Locate the cell with the specified text and output its [X, Y] center coordinate. 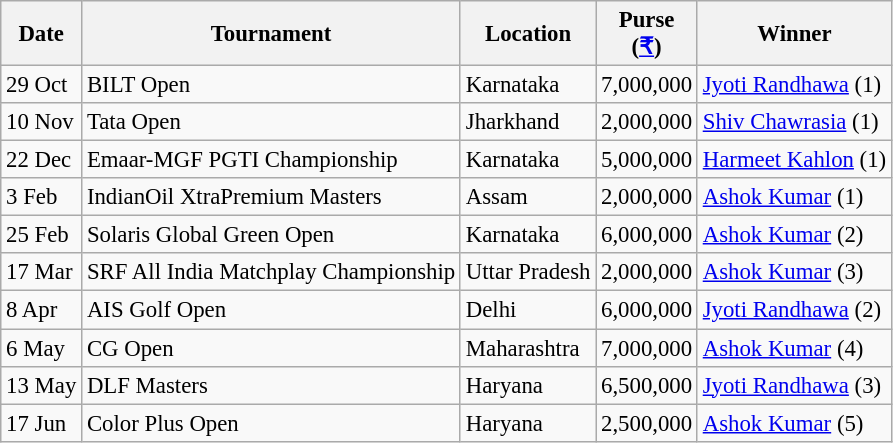
10 Nov [42, 122]
Solaris Global Green Open [272, 235]
Ashok Kumar (3) [794, 273]
13 May [42, 385]
17 Mar [42, 273]
Color Plus Open [272, 423]
BILT Open [272, 85]
Tata Open [272, 122]
AIS Golf Open [272, 310]
Jyoti Randhawa (2) [794, 310]
Ashok Kumar (5) [794, 423]
Harmeet Kahlon (1) [794, 160]
Jharkhand [528, 122]
Winner [794, 34]
Ashok Kumar (2) [794, 235]
29 Oct [42, 85]
Ashok Kumar (1) [794, 197]
5,000,000 [647, 160]
25 Feb [42, 235]
Jyoti Randhawa (1) [794, 85]
Jyoti Randhawa (3) [794, 385]
IndianOil XtraPremium Masters [272, 197]
6 May [42, 348]
DLF Masters [272, 385]
CG Open [272, 348]
Shiv Chawrasia (1) [794, 122]
Delhi [528, 310]
Location [528, 34]
3 Feb [42, 197]
17 Jun [42, 423]
Ashok Kumar (4) [794, 348]
8 Apr [42, 310]
Maharashtra [528, 348]
Emaar-MGF PGTI Championship [272, 160]
Uttar Pradesh [528, 273]
Tournament [272, 34]
Date [42, 34]
SRF All India Matchplay Championship [272, 273]
Purse(₹) [647, 34]
Assam [528, 197]
6,500,000 [647, 385]
2,500,000 [647, 423]
22 Dec [42, 160]
